Pinpoint the cell where the given text exists, returning its [x, y] midpoint coordinate. 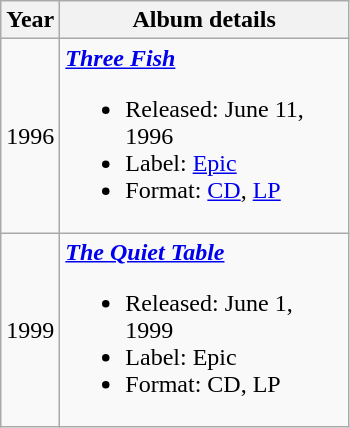
1999 [30, 330]
Three FishReleased: June 11, 1996Label: EpicFormat: CD, LP [204, 136]
Album details [204, 20]
The Quiet TableReleased: June 1, 1999Label: EpicFormat: CD, LP [204, 330]
Year [30, 20]
1996 [30, 136]
